Return [X, Y] of the center of cell containing provided text 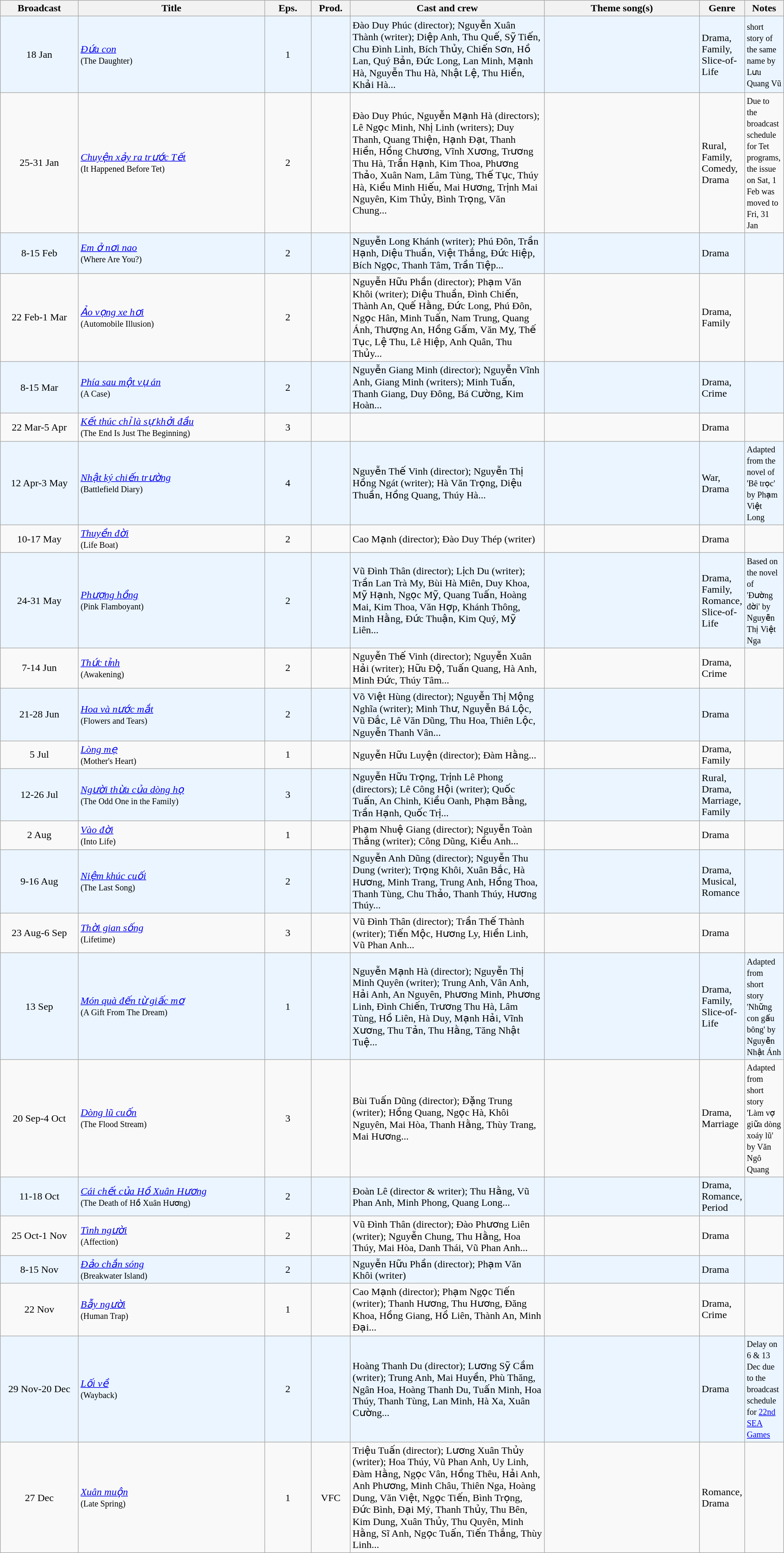
25 Oct-1 Nov [39, 1236]
Em ở nơi nao (Where Are You?) [172, 253]
Cast and crew [447, 8]
25-31 Jan [39, 163]
Ảo vọng xe hơi (Automobile Illusion) [172, 317]
Drama, Marriage [722, 1118]
Cái chết của Hồ Xuân Hương (The Death of Hồ Xuân Hương) [172, 1196]
War, Drama [722, 483]
12 Apr-3 May [39, 483]
13 Sep [39, 1006]
Genre [722, 8]
Người thừa của dòng họ (The Odd One in the Family) [172, 795]
Phượng hồng (Pink Flamboyant) [172, 601]
Nhật ký chiến trường (Battlefield Diary) [172, 483]
Nguyễn Hữu Phần (director); Phạm Văn Khôi (writer) [447, 1270]
Eps. [288, 8]
Rural, Family, Comedy, Drama [722, 163]
VFC [331, 1498]
Thuyền đời (Life Boat) [172, 539]
18 Jan [39, 54]
Dòng lũ cuốn (The Flood Stream) [172, 1118]
Món quà đến từ giấc mơ (A Gift From The Dream) [172, 1006]
8-15 Nov [39, 1270]
9-16 Aug [39, 881]
Cao Mạnh (director); Đào Duy Thép (writer) [447, 539]
Romance, Drama [722, 1498]
Niệm khúc cuối (The Last Song) [172, 881]
Bẫy người (Human Trap) [172, 1309]
Thức tỉnh (Awakening) [172, 668]
Bùi Tuấn Dũng (director); Đặng Trung (writer); Hồng Quang, Ngọc Hà, Khôi Nguyên, Mai Hòa, Thanh Hằng, Thùy Trang, Mai Hương... [447, 1118]
Adapted from the novel of 'Bê trọc' by Phạm Việt Long [764, 483]
Nguyễn Giang Minh (director); Nguyễn Vĩnh Anh, Giang Minh (writers); Minh Tuấn, Thanh Giang, Duy Đông, Bá Cường, Kim Hoàn... [447, 387]
Drama, Romance, Period [722, 1196]
12-26 Jul [39, 795]
11-18 Oct [39, 1196]
Rural, Drama, Marriage, Family [722, 795]
5 Jul [39, 755]
short story of the same name by Lưu Quang Vũ [764, 54]
Đảo chắn sóng (Breakwater Island) [172, 1270]
22 Feb-1 Mar [39, 317]
22 Mar-5 Apr [39, 427]
Tình người (Affection) [172, 1236]
Prod. [331, 8]
8-15 Mar [39, 387]
4 [288, 483]
Notes [764, 8]
Lối về (Wayback) [172, 1389]
Vào đời (Into Life) [172, 835]
Nguyễn Hữu Luyện (director); Đàm Hằng... [447, 755]
Due to the broadcast schedule for Tet programs, the issue on Sat, 1 Feb was moved to Fri, 31 Jan [764, 163]
Adapted from short story 'Những con gấu bông' by Nguyễn Nhật Ánh [764, 1006]
Kết thúc chỉ là sự khởi đầu (The End Is Just The Beginning) [172, 427]
Nguyễn Thế Vinh (director); Nguyễn Xuân Hải (writer); Hữu Độ, Tuấn Quang, Hà Anh, Minh Đức, Thúy Tâm... [447, 668]
Đoàn Lê (director & writer); Thu Hằng, Vũ Phan Anh, Minh Phong, Quang Long... [447, 1196]
Xuân muộn (Late Spring) [172, 1498]
8-15 Feb [39, 253]
Vũ Đình Thân (director); Trần Thế Thành (writer); Tiến Mộc, Hương Ly, Hiền Linh, Vũ Phan Anh... [447, 933]
Thời gian sống (Lifetime) [172, 933]
Hoa và nước mắt (Flowers and Tears) [172, 715]
Nguyễn Hữu Trọng, Trịnh Lê Phong (directors); Lê Công Hội (writer); Quốc Tuấn, An Chinh, Kiều Oanh, Phạm Bằng, Trần Hạnh, Quốc Trị... [447, 795]
Based on the novel of 'Đường đời' by Nguyễn Thị Việt Nga [764, 601]
29 Nov-20 Dec [39, 1389]
23 Aug-6 Sep [39, 933]
Phạm Nhuệ Giang (director); Nguyễn Toàn Thắng (writer); Công Dũng, Kiều Anh... [447, 835]
Drama, Family, Romance, Slice-of-Life [722, 601]
22 Nov [39, 1309]
Võ Việt Hùng (director); Nguyễn Thị Mộng Nghĩa (writer); Minh Thư, Nguyễn Bá Lộc, Vũ Đắc, Lê Văn Dũng, Thu Hoa, Thiên Lộc, Nguyễn Thanh Vân... [447, 715]
Vũ Đình Thân (director); Đào Phương Liên (writer); Nguyễn Chung, Thu Hằng, Hoa Thúy, Mai Hòa, Danh Thái, Vũ Phan Anh... [447, 1236]
Adapted from short story 'Làm vợ giữa dòng xoáy lũ' by Văn Ngô Quang [764, 1118]
24-31 May [39, 601]
Drama, Musical, Romance [722, 881]
Cao Mạnh (director); Phạm Ngọc Tiến (writer); Thanh Hương, Thu Hương, Đăng Khoa, Hồng Giang, Hồ Liên, Thành An, Minh Đại... [447, 1309]
21-28 Jun [39, 715]
Title [172, 8]
Broadcast [39, 8]
Nguyễn Long Khánh (writer); Phú Đôn, Trần Hạnh, Diệu Thuần, Việt Thắng, Đức Hiệp, Bích Ngọc, Thanh Tâm, Trần Tiệp... [447, 253]
10-17 May [39, 539]
Nguyễn Thế Vinh (director); Nguyễn Thị Hồng Ngát (writer); Hà Văn Trọng, Diệu Thuần, Hồng Quang, Thúy Hà... [447, 483]
Chuyện xảy ra trước Tết (It Happened Before Tet) [172, 163]
27 Dec [39, 1498]
Lòng mẹ (Mother's Heart) [172, 755]
7-14 Jun [39, 668]
20 Sep-4 Oct [39, 1118]
Theme song(s) [622, 8]
Đứa con (The Daughter) [172, 54]
Delay on 6 & 13 Dec due to the broadcast schedule for 22nd SEA Games [764, 1389]
2 Aug [39, 835]
Phía sau một vụ án (A Case) [172, 387]
